Return the (x, y) coordinate for the center point of the cell that contains the specified text.  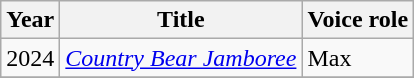
Title (181, 20)
Country Bear Jamboree (181, 58)
Year (30, 20)
Voice role (358, 20)
Max (358, 58)
2024 (30, 58)
